Identify which cell holds the provided text, then report its [X, Y] central coordinate. 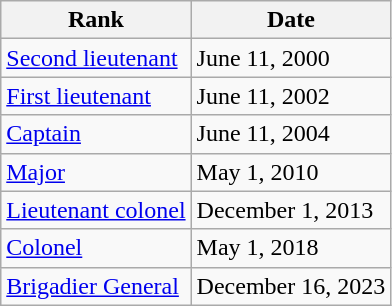
Second lieutenant [96, 58]
Colonel [96, 248]
Rank [96, 20]
June 11, 2000 [291, 58]
May 1, 2010 [291, 172]
June 11, 2002 [291, 96]
Major [96, 172]
June 11, 2004 [291, 134]
Brigadier General [96, 286]
May 1, 2018 [291, 248]
Captain [96, 134]
First lieutenant [96, 96]
Date [291, 20]
Lieutenant colonel [96, 210]
December 1, 2013 [291, 210]
December 16, 2023 [291, 286]
